From the cell containing the given text, extract its center point as (x, y) coordinate. 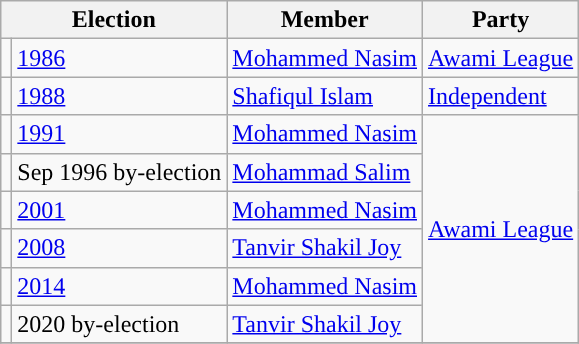
Sep 1996 by-election (120, 172)
2014 (120, 286)
2020 by-election (120, 324)
2001 (120, 210)
1986 (120, 58)
Election (114, 20)
Party (501, 20)
1988 (120, 96)
2008 (120, 248)
Shafiqul Islam (325, 96)
Mohammad Salim (325, 172)
Independent (501, 96)
Member (325, 20)
1991 (120, 134)
